Output the [x, y] coordinate of the center of the cell containing the given text.  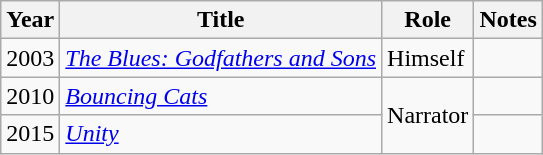
Title [221, 20]
2003 [30, 58]
2010 [30, 96]
Narrator [428, 115]
Year [30, 20]
Himself [428, 58]
Unity [221, 134]
The Blues: Godfathers and Sons [221, 58]
2015 [30, 134]
Notes [508, 20]
Bouncing Cats [221, 96]
Role [428, 20]
